Return the [X, Y] coordinate for the center point of the cell that contains the specified text.  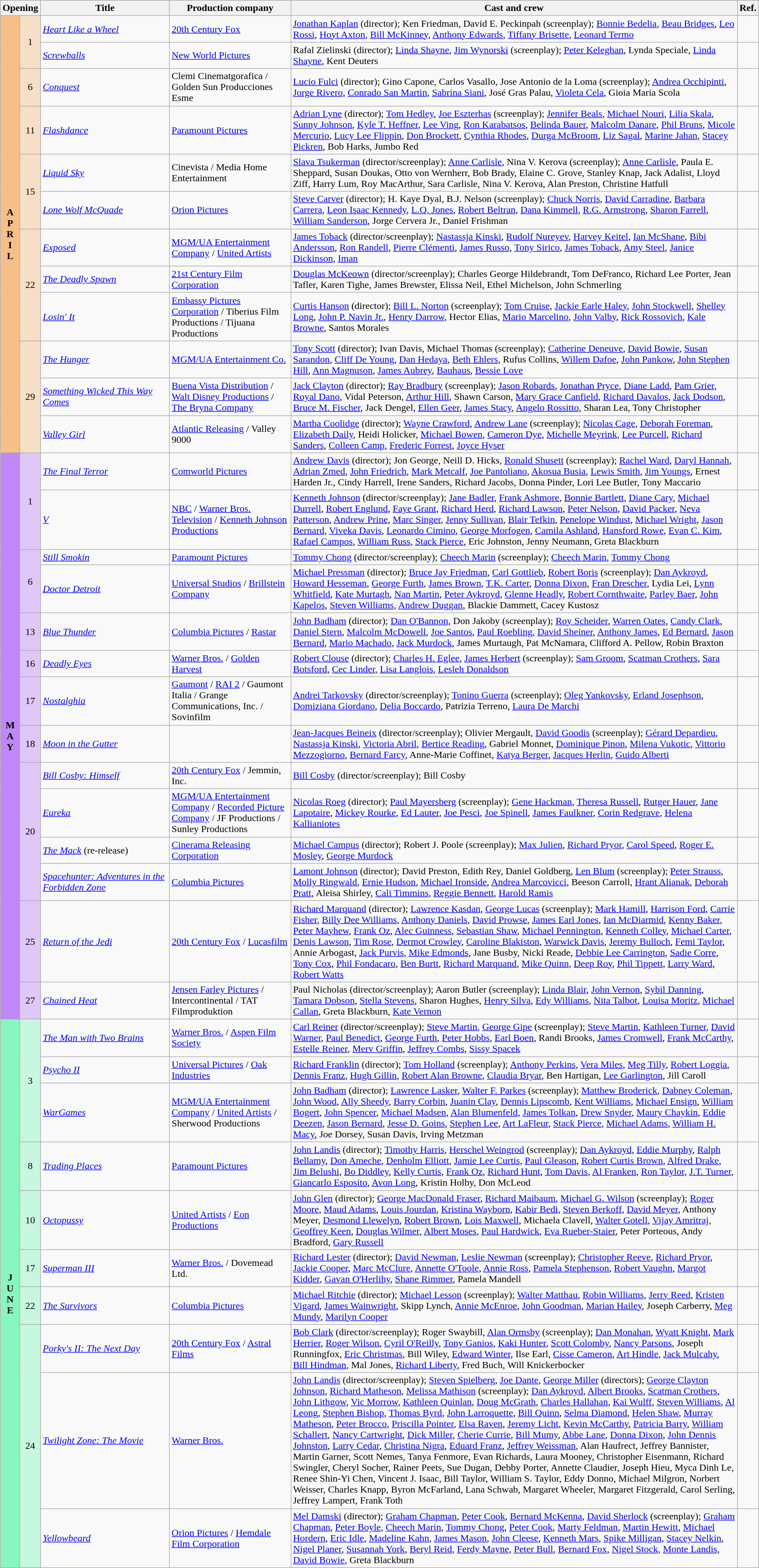
25 [30, 941]
Spacehunter: Adventures in the Forbidden Zone [105, 882]
Universal Pictures / Oak Industries [230, 1070]
20th Century Fox / Jemmin, Inc. [230, 775]
United Artists / Eon Productions [230, 1220]
Chained Heat [105, 1000]
20 [30, 831]
Something Wicked This Way Comes [105, 397]
The Survivors [105, 1306]
Nostalghia [105, 701]
Still Smokin [105, 557]
The Man with Two Brains [105, 1038]
27 [30, 1000]
13 [30, 632]
16 [30, 663]
Orion Pictures [230, 210]
Liquid Sky [105, 173]
20th Century Fox / Lucasfilm [230, 941]
Eureka [105, 813]
WarGames [105, 1113]
Return of the Jedi [105, 941]
Porky's II: The Next Day [105, 1349]
Tommy Chong (director/screenplay); Cheech Marin (screenplay); Cheech Marin, Tommy Chong [514, 557]
Buena Vista Distribution / Walt Disney Productions / The Bryna Company [230, 397]
Doctor Detroit [105, 589]
Warner Bros. / Golden Harvest [230, 663]
Orion Pictures / Hemdale Film Corporation [230, 1538]
Lone Wolf McQuade [105, 210]
8 [30, 1166]
Warner Bros. [230, 1440]
The Hunger [105, 359]
JUNE [11, 1293]
Cast and crew [514, 8]
Warner Bros. / Aspen Film Society [230, 1038]
The Mack (re-release) [105, 850]
Columbia Pictures / Rastar [230, 632]
Comworld Pictures [230, 472]
Conquest [105, 87]
Jensen Farley Pictures / Intercontinental / TAT Filmproduktion [230, 1000]
Rafal Zielinski (director); Linda Shayne, Jim Wynorski (screenplay); Peter Keleghan, Lynda Speciale, Linda Shayne, Kent Deuters [514, 55]
Trading Places [105, 1166]
Deadly Eyes [105, 663]
24 [30, 1446]
11 [30, 130]
3 [30, 1080]
Yellowbeard [105, 1538]
Octopussy [105, 1220]
The Deadly Spawn [105, 279]
Heart Like a Wheel [105, 29]
21st Century Film Corporation [230, 279]
MGM/UA Entertainment Co. [230, 359]
MGM/UA Entertainment Company / United Artists / Sherwood Productions [230, 1113]
Production company [230, 8]
29 [30, 397]
Screwballs [105, 55]
Flashdance [105, 130]
Blue Thunder [105, 632]
Moon in the Gutter [105, 744]
Ref. [748, 8]
MGM/UA Entertainment Company / United Artists [230, 247]
Superman III [105, 1268]
Psycho II [105, 1070]
New World Pictures [230, 55]
Losin' It [105, 316]
Twilight Zone: The Movie [105, 1440]
MGM/UA Entertainment Company / Recorded Picture Company / JF Productions / Sunley Productions [230, 813]
The Final Terror [105, 472]
Valley Girl [105, 434]
Title [105, 8]
18 [30, 744]
15 [30, 191]
20th Century Fox / Astral Films [230, 1349]
Michael Campus (director); Robert J. Poole (screenplay); Max Julien, Richard Pryor, Carol Speed, Roger E. Mosley, George Murdock [514, 850]
Exposed [105, 247]
V [105, 520]
10 [30, 1220]
Clemi Cinematgorafica / Golden Sun Producciones Esme [230, 87]
Opening [20, 8]
Bill Cosby: Himself [105, 775]
Cinevista / Media Home Entertainment [230, 173]
Cinerama Releasing Corporation [230, 850]
Atlantic Releasing / Valley 9000 [230, 434]
Warner Bros. / Dovemead Ltd. [230, 1268]
MAY [11, 736]
NBC / Warner Bros. Television / Kenneth Johnson Productions [230, 520]
APRIL [11, 234]
Gaumont / RAI 2 / Gaumont Italia / Grange Communications, Inc. / Sovinfilm [230, 701]
Universal Studios / Brillstein Company [230, 589]
20th Century Fox [230, 29]
Bill Cosby (director/screenplay); Bill Cosby [514, 775]
Embassy Pictures Corporation / Tiberius Film Productions / Tijuana Productions [230, 316]
